Extract the (X, Y) coordinate from the center of the cell holding the provided text.  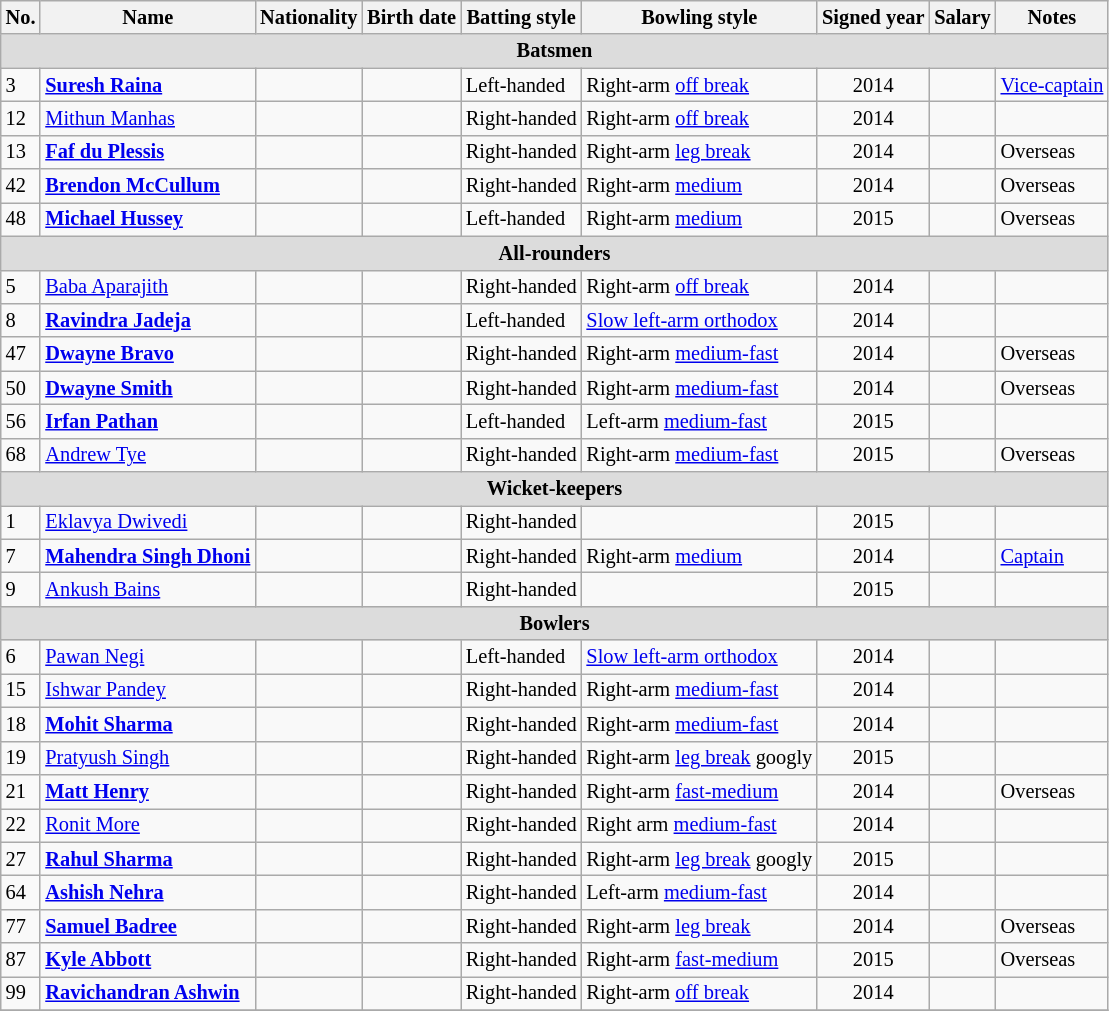
9 (21, 589)
6 (21, 657)
Baba Aparajith (148, 287)
42 (21, 186)
Vice-captain (1052, 85)
Notes (1052, 17)
Kyle Abbott (148, 960)
Ronit More (148, 825)
Name (148, 17)
Mahendra Singh Dhoni (148, 556)
Michael Hussey (148, 219)
7 (21, 556)
3 (21, 85)
Mohit Sharma (148, 724)
77 (21, 926)
Andrew Tye (148, 455)
Pawan Negi (148, 657)
Eklavya Dwivedi (148, 522)
1 (21, 522)
Ravichandran Ashwin (148, 993)
99 (21, 993)
Dwayne Smith (148, 388)
Right arm medium-fast (700, 825)
48 (21, 219)
13 (21, 152)
21 (21, 791)
Pratyush Singh (148, 758)
22 (21, 825)
Bowlers (554, 623)
15 (21, 690)
Faf du Plessis (148, 152)
5 (21, 287)
Ankush Bains (148, 589)
68 (21, 455)
Batsmen (554, 51)
Signed year (873, 17)
Birth date (412, 17)
Nationality (308, 17)
47 (21, 354)
Brendon McCullum (148, 186)
Wicket-keepers (554, 489)
19 (21, 758)
Mithun Manhas (148, 118)
27 (21, 859)
56 (21, 421)
Captain (1052, 556)
All-rounders (554, 253)
50 (21, 388)
64 (21, 892)
Suresh Raina (148, 85)
87 (21, 960)
Matt Henry (148, 791)
Batting style (522, 17)
12 (21, 118)
18 (21, 724)
No. (21, 17)
Irfan Pathan (148, 421)
Samuel Badree (148, 926)
Bowling style (700, 17)
Rahul Sharma (148, 859)
Ravindra Jadeja (148, 320)
Dwayne Bravo (148, 354)
Ashish Nehra (148, 892)
Ishwar Pandey (148, 690)
Salary (962, 17)
8 (21, 320)
